Return [X, Y] of the center of cell containing provided text 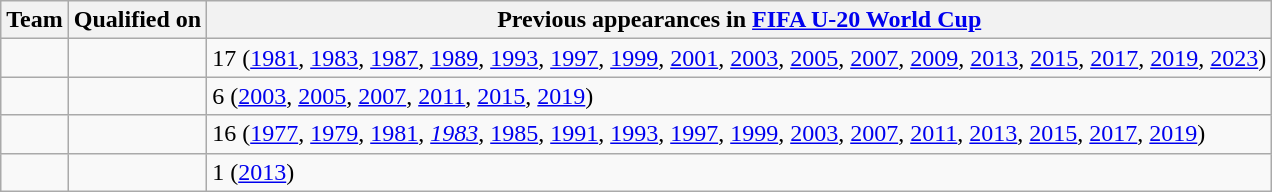
Qualified on [137, 20]
17 (1981, 1983, 1987, 1989, 1993, 1997, 1999, 2001, 2003, 2005, 2007, 2009, 2013, 2015, 2017, 2019, 2023) [740, 58]
6 (2003, 2005, 2007, 2011, 2015, 2019) [740, 96]
1 (2013) [740, 172]
16 (1977, 1979, 1981, 1983, 1985, 1991, 1993, 1997, 1999, 2003, 2007, 2011, 2013, 2015, 2017, 2019) [740, 134]
Previous appearances in FIFA U-20 World Cup [740, 20]
Team [35, 20]
